Scan for the cell matching the given text and deliver its (x, y) coordinate at center. 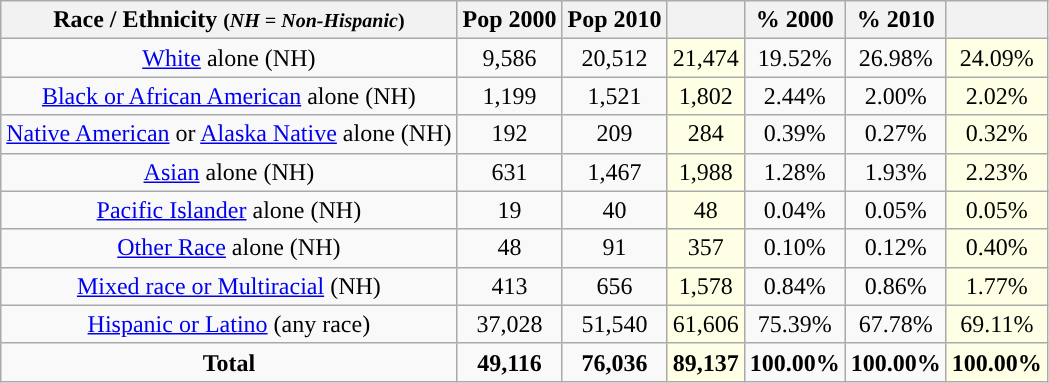
19.52% (794, 58)
1,467 (614, 172)
61,606 (706, 324)
76,036 (614, 362)
209 (614, 134)
2.44% (794, 96)
69.11% (996, 324)
21,474 (706, 58)
1,988 (706, 172)
40 (614, 210)
20,512 (614, 58)
% 2000 (794, 20)
1.93% (896, 172)
2.00% (896, 96)
26.98% (896, 58)
1,802 (706, 96)
0.12% (896, 248)
413 (510, 286)
0.10% (794, 248)
37,028 (510, 324)
Total (229, 362)
656 (614, 286)
1.28% (794, 172)
9,586 (510, 58)
24.09% (996, 58)
0.32% (996, 134)
Race / Ethnicity (NH = Non-Hispanic) (229, 20)
White alone (NH) (229, 58)
89,137 (706, 362)
51,540 (614, 324)
0.27% (896, 134)
Pacific Islander alone (NH) (229, 210)
192 (510, 134)
Pop 2000 (510, 20)
1,578 (706, 286)
357 (706, 248)
1,199 (510, 96)
Asian alone (NH) (229, 172)
1.77% (996, 286)
19 (510, 210)
91 (614, 248)
Other Race alone (NH) (229, 248)
284 (706, 134)
Pop 2010 (614, 20)
Black or African American alone (NH) (229, 96)
1,521 (614, 96)
0.84% (794, 286)
% 2010 (896, 20)
Hispanic or Latino (any race) (229, 324)
2.02% (996, 96)
2.23% (996, 172)
Mixed race or Multiracial (NH) (229, 286)
631 (510, 172)
Native American or Alaska Native alone (NH) (229, 134)
49,116 (510, 362)
67.78% (896, 324)
0.39% (794, 134)
0.04% (794, 210)
0.86% (896, 286)
0.40% (996, 248)
75.39% (794, 324)
